Capture the cell that displays the provided text and extract its (X, Y) central coordinate. 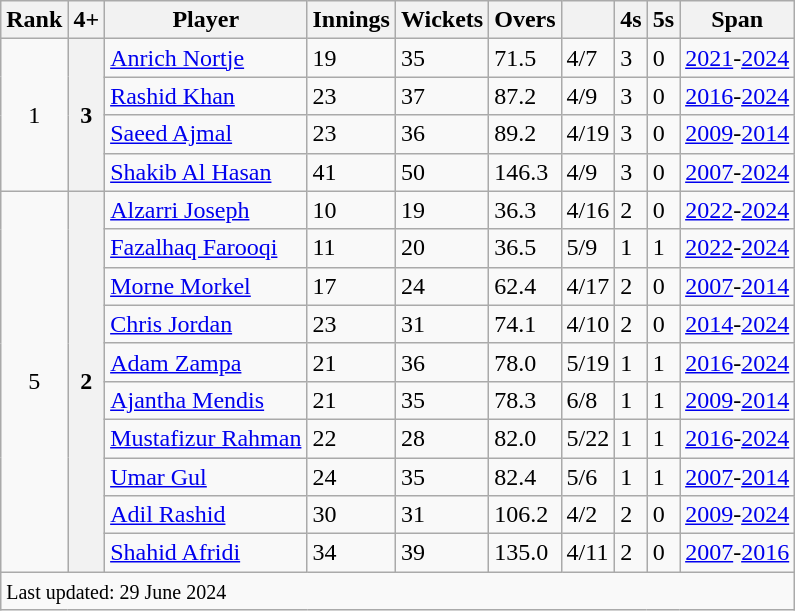
34 (351, 553)
2007-2016 (738, 553)
Shahid Afridi (206, 553)
4/17 (588, 286)
5/19 (588, 362)
Morne Morkel (206, 286)
4/10 (588, 324)
Adam Zampa (206, 362)
74.1 (525, 324)
2021-2024 (738, 58)
4+ (86, 20)
6/8 (588, 400)
30 (351, 515)
39 (442, 553)
Innings (351, 20)
Last updated: 29 June 2024 (398, 591)
Umar Gul (206, 477)
2007-2024 (738, 172)
78.3 (525, 400)
2014-2024 (738, 324)
Overs (525, 20)
89.2 (525, 134)
Rashid Khan (206, 96)
Ajantha Mendis (206, 400)
2009-2024 (738, 515)
50 (442, 172)
71.5 (525, 58)
4/19 (588, 134)
37 (442, 96)
135.0 (525, 553)
11 (351, 248)
5s (663, 20)
Span (738, 20)
36.5 (525, 248)
62.4 (525, 286)
Adil Rashid (206, 515)
Shakib Al Hasan (206, 172)
Fazalhaq Farooqi (206, 248)
5/9 (588, 248)
106.2 (525, 515)
5/22 (588, 438)
28 (442, 438)
Chris Jordan (206, 324)
36.3 (525, 210)
Wickets (442, 20)
4s (631, 20)
82.4 (525, 477)
10 (351, 210)
22 (351, 438)
Alzarri Joseph (206, 210)
Rank (34, 20)
4/2 (588, 515)
4/16 (588, 210)
Anrich Nortje (206, 58)
5 (34, 382)
Player (206, 20)
78.0 (525, 362)
41 (351, 172)
4/7 (588, 58)
4/11 (588, 553)
5/6 (588, 477)
17 (351, 286)
20 (442, 248)
87.2 (525, 96)
Saeed Ajmal (206, 134)
82.0 (525, 438)
146.3 (525, 172)
Mustafizur Rahman (206, 438)
